Return the (X, Y) coordinate for the center point of the cell that contains the specified text.  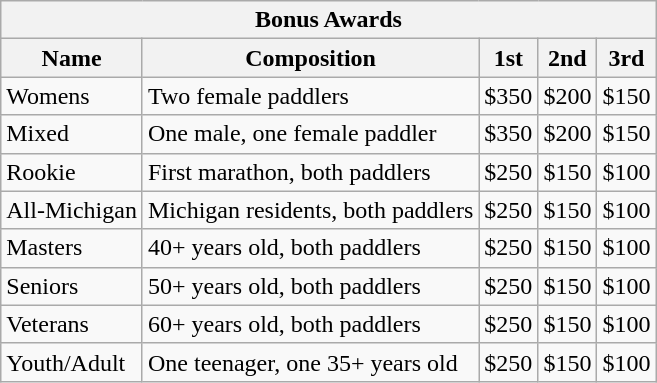
60+ years old, both paddlers (310, 324)
Composition (310, 58)
Rookie (72, 172)
One teenager, one 35+ years old (310, 362)
Michigan residents, both paddlers (310, 210)
One male, one female paddler (310, 134)
Mixed (72, 134)
Two female paddlers (310, 96)
40+ years old, both paddlers (310, 248)
50+ years old, both paddlers (310, 286)
Veterans (72, 324)
Womens (72, 96)
1st (508, 58)
Youth/Adult (72, 362)
3rd (626, 58)
2nd (568, 58)
First marathon, both paddlers (310, 172)
Name (72, 58)
Masters (72, 248)
Seniors (72, 286)
Bonus Awards (328, 20)
All-Michigan (72, 210)
